Output the (x, y) coordinate of the center of the cell containing the given text.  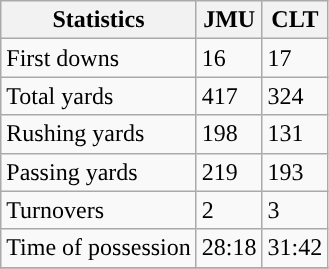
Rushing yards (99, 134)
First downs (99, 58)
193 (295, 172)
Time of possession (99, 248)
28:18 (229, 248)
219 (229, 172)
131 (295, 134)
417 (229, 96)
16 (229, 58)
31:42 (295, 248)
JMU (229, 20)
324 (295, 96)
Turnovers (99, 210)
Total yards (99, 96)
CLT (295, 20)
3 (295, 210)
Passing yards (99, 172)
Statistics (99, 20)
2 (229, 210)
17 (295, 58)
198 (229, 134)
